Return [X, Y] of the center of cell containing provided text 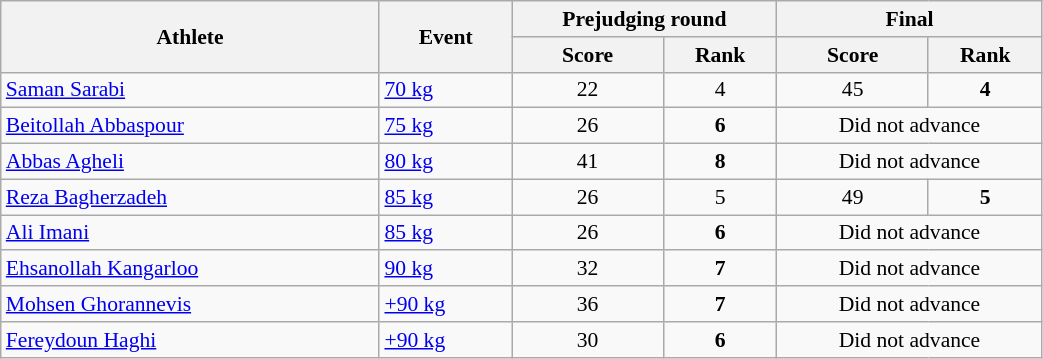
Ali Imani [190, 233]
36 [588, 304]
Final [910, 19]
49 [852, 197]
75 kg [445, 126]
Reza Bagherzadeh [190, 197]
Event [445, 36]
Beitollah Abbaspour [190, 126]
Prejudging round [644, 19]
8 [720, 162]
80 kg [445, 162]
Athlete [190, 36]
30 [588, 340]
Mohsen Ghorannevis [190, 304]
Ehsanollah Kangarloo [190, 269]
Abbas Agheli [190, 162]
45 [852, 90]
Saman Sarabi [190, 90]
70 kg [445, 90]
90 kg [445, 269]
32 [588, 269]
22 [588, 90]
Fereydoun Haghi [190, 340]
41 [588, 162]
